Find where the given text appears and provide that cell's center as (X, Y) coordinate. 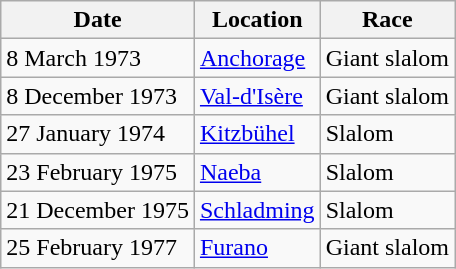
Val-d'Isère (257, 96)
Race (387, 20)
25 February 1977 (98, 248)
8 December 1973 (98, 96)
Location (257, 20)
Furano (257, 248)
21 December 1975 (98, 210)
Kitzbühel (257, 134)
27 January 1974 (98, 134)
Date (98, 20)
8 March 1973 (98, 58)
Naeba (257, 172)
Schladming (257, 210)
Anchorage (257, 58)
23 February 1975 (98, 172)
